Determine the (X, Y) coordinate at the center of the cell enclosing the given text.  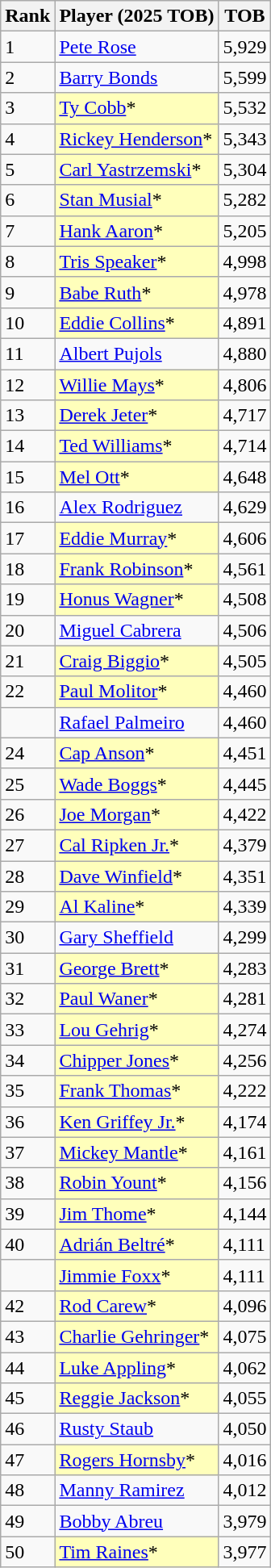
Frank Thomas* (137, 1091)
4,075 (245, 1336)
4,299 (245, 938)
4,062 (245, 1368)
4 (27, 139)
5,282 (245, 200)
35 (27, 1091)
4,561 (245, 569)
4,714 (245, 446)
Charlie Gehringer* (137, 1336)
3,977 (245, 1552)
4,379 (245, 845)
37 (27, 1152)
Player (2025 TOB) (137, 16)
22 (27, 692)
38 (27, 1183)
Tim Raines* (137, 1552)
Wade Boggs* (137, 784)
5,205 (245, 231)
Derek Jeter* (137, 416)
Paul Waner* (137, 999)
Babe Ruth* (137, 292)
Stan Musial* (137, 200)
Tris Speaker* (137, 261)
Barry Bonds (137, 77)
20 (27, 630)
4,445 (245, 784)
Bobby Abreu (137, 1521)
Hank Aaron* (137, 231)
Adrián Beltré* (137, 1244)
Ken Griffey Jr.* (137, 1122)
5,599 (245, 77)
21 (27, 661)
4,161 (245, 1152)
27 (27, 845)
5 (27, 169)
3 (27, 108)
4,505 (245, 661)
1 (27, 47)
3,979 (245, 1521)
9 (27, 292)
4,050 (245, 1429)
4,978 (245, 292)
32 (27, 999)
44 (27, 1368)
15 (27, 477)
Rafael Palmeiro (137, 722)
4,144 (245, 1214)
43 (27, 1336)
Chipper Jones* (137, 1060)
18 (27, 569)
8 (27, 261)
13 (27, 416)
39 (27, 1214)
17 (27, 538)
31 (27, 968)
7 (27, 231)
4,717 (245, 416)
36 (27, 1122)
Craig Biggio* (137, 661)
4,508 (245, 600)
45 (27, 1399)
4,096 (245, 1306)
11 (27, 353)
Cal Ripken Jr.* (137, 845)
Rogers Hornsby* (137, 1460)
Jimmie Foxx* (137, 1275)
Lou Gehrig* (137, 1030)
4,648 (245, 477)
4,451 (245, 753)
46 (27, 1429)
4,283 (245, 968)
50 (27, 1552)
4,351 (245, 876)
Eddie Collins* (137, 323)
10 (27, 323)
28 (27, 876)
24 (27, 753)
4,281 (245, 999)
4,422 (245, 814)
19 (27, 600)
Gary Sheffield (137, 938)
Jim Thome* (137, 1214)
42 (27, 1306)
Paul Molitor* (137, 692)
Mel Ott* (137, 477)
Pete Rose (137, 47)
George Brett* (137, 968)
Ted Williams* (137, 446)
12 (27, 385)
Reggie Jackson* (137, 1399)
4,274 (245, 1030)
4,174 (245, 1122)
25 (27, 784)
TOB (245, 16)
4,256 (245, 1060)
5,929 (245, 47)
Carl Yastrzemski* (137, 169)
Al Kaline* (137, 907)
34 (27, 1060)
Ty Cobb* (137, 108)
16 (27, 508)
Robin Yount* (137, 1183)
29 (27, 907)
5,343 (245, 139)
4,506 (245, 630)
4,880 (245, 353)
14 (27, 446)
4,606 (245, 538)
4,806 (245, 385)
Miguel Cabrera (137, 630)
4,012 (245, 1491)
Rod Carew* (137, 1306)
4,016 (245, 1460)
Willie Mays* (137, 385)
33 (27, 1030)
Rusty Staub (137, 1429)
26 (27, 814)
40 (27, 1244)
6 (27, 200)
Cap Anson* (137, 753)
5,532 (245, 108)
Rickey Henderson* (137, 139)
4,998 (245, 261)
30 (27, 938)
5,304 (245, 169)
Luke Appling* (137, 1368)
49 (27, 1521)
Albert Pujols (137, 353)
Eddie Murray* (137, 538)
4,222 (245, 1091)
4,156 (245, 1183)
2 (27, 77)
Dave Winfield* (137, 876)
Honus Wagner* (137, 600)
47 (27, 1460)
4,339 (245, 907)
Manny Ramirez (137, 1491)
48 (27, 1491)
Mickey Mantle* (137, 1152)
Joe Morgan* (137, 814)
4,055 (245, 1399)
Frank Robinson* (137, 569)
4,629 (245, 508)
Rank (27, 16)
Alex Rodriguez (137, 508)
4,891 (245, 323)
